Capture the cell that displays the provided text and extract its (X, Y) central coordinate. 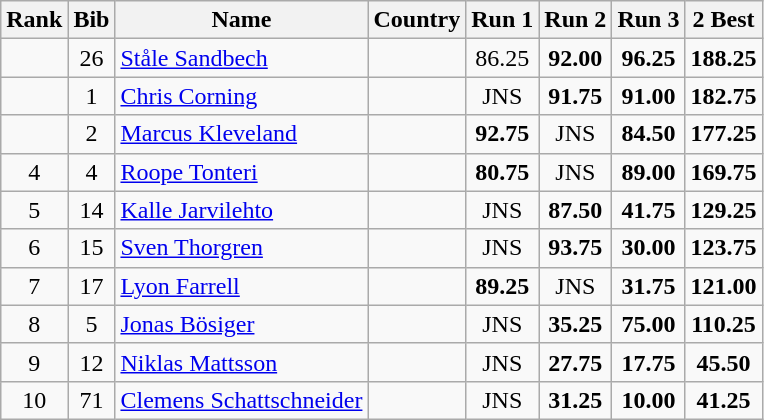
92.00 (576, 58)
41.75 (648, 210)
86.25 (502, 58)
31.25 (576, 400)
89.00 (648, 172)
121.00 (724, 286)
30.00 (648, 248)
Bib (92, 20)
12 (92, 362)
Sven Thorgren (242, 248)
15 (92, 248)
2 (92, 134)
Clemens Schattschneider (242, 400)
Run 1 (502, 20)
Rank (34, 20)
2 Best (724, 20)
Ståle Sandbech (242, 58)
188.25 (724, 58)
Lyon Farrell (242, 286)
71 (92, 400)
91.75 (576, 96)
Run 2 (576, 20)
45.50 (724, 362)
182.75 (724, 96)
129.25 (724, 210)
123.75 (724, 248)
7 (34, 286)
87.50 (576, 210)
169.75 (724, 172)
26 (92, 58)
91.00 (648, 96)
1 (92, 96)
41.25 (724, 400)
10 (34, 400)
8 (34, 324)
Marcus Kleveland (242, 134)
10.00 (648, 400)
Kalle Jarvilehto (242, 210)
Chris Corning (242, 96)
Roope Tonteri (242, 172)
92.75 (502, 134)
Name (242, 20)
31.75 (648, 286)
35.25 (576, 324)
17 (92, 286)
89.25 (502, 286)
93.75 (576, 248)
Run 3 (648, 20)
27.75 (576, 362)
80.75 (502, 172)
96.25 (648, 58)
110.25 (724, 324)
Jonas Bösiger (242, 324)
14 (92, 210)
Country (417, 20)
17.75 (648, 362)
84.50 (648, 134)
Niklas Mattsson (242, 362)
9 (34, 362)
177.25 (724, 134)
75.00 (648, 324)
6 (34, 248)
